Return [X, Y] of the center of cell containing provided text 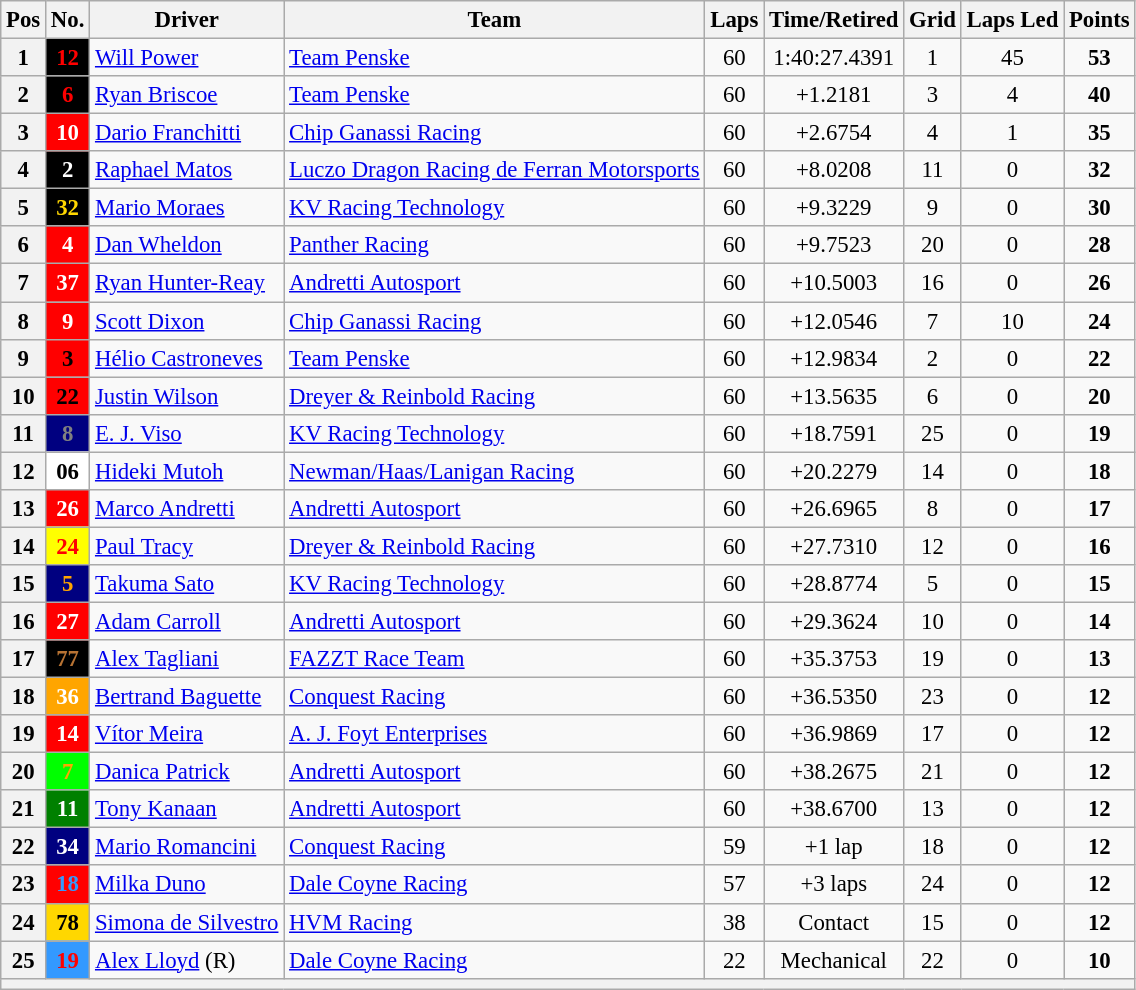
Bertrand Baguette [187, 697]
Adam Carroll [187, 621]
+9.3229 [834, 208]
A. J. Foyt Enterprises [494, 734]
Pos [24, 20]
Marco Andretti [187, 509]
+12.0546 [834, 321]
Mario Moraes [187, 208]
Alex Tagliani [187, 659]
Will Power [187, 58]
Dario Franchitti [187, 133]
Danica Patrick [187, 772]
+28.8774 [834, 584]
Scott Dixon [187, 321]
Laps Led [1012, 20]
Raphael Matos [187, 170]
Points [1100, 20]
Ryan Briscoe [187, 95]
Luczo Dragon Racing de Ferran Motorsports [494, 170]
+38.2675 [834, 772]
+3 laps [834, 885]
Justin Wilson [187, 396]
Paul Tracy [187, 546]
Driver [187, 20]
30 [1100, 208]
Tony Kanaan [187, 809]
Team [494, 20]
Alex Lloyd (R) [187, 960]
+2.6754 [834, 133]
36 [68, 697]
Dan Wheldon [187, 245]
+18.7591 [834, 433]
Panther Racing [494, 245]
FAZZT Race Team [494, 659]
+10.5003 [834, 283]
Vítor Meira [187, 734]
Milka Duno [187, 885]
+29.3624 [834, 621]
27 [68, 621]
+36.9869 [834, 734]
38 [734, 922]
+36.5350 [834, 697]
Laps [734, 20]
57 [734, 885]
53 [1100, 58]
+20.2279 [834, 471]
Hélio Castroneves [187, 358]
77 [68, 659]
28 [1100, 245]
Grid [932, 20]
1:40:27.4391 [834, 58]
06 [68, 471]
+13.5635 [834, 396]
+8.0208 [834, 170]
+27.7310 [834, 546]
Mechanical [834, 960]
+38.6700 [834, 809]
+1 lap [834, 847]
Contact [834, 922]
35 [1100, 133]
78 [68, 922]
Takuma Sato [187, 584]
37 [68, 283]
E. J. Viso [187, 433]
40 [1100, 95]
Newman/Haas/Lanigan Racing [494, 471]
59 [734, 847]
+9.7523 [834, 245]
No. [68, 20]
Hideki Mutoh [187, 471]
45 [1012, 58]
HVM Racing [494, 922]
+35.3753 [834, 659]
+1.2181 [834, 95]
+12.9834 [834, 358]
Mario Romancini [187, 847]
+26.6965 [834, 509]
Time/Retired [834, 20]
Simona de Silvestro [187, 922]
Ryan Hunter-Reay [187, 283]
34 [68, 847]
